Detect which cell encompasses the target text, then output its (x, y) center coordinate. 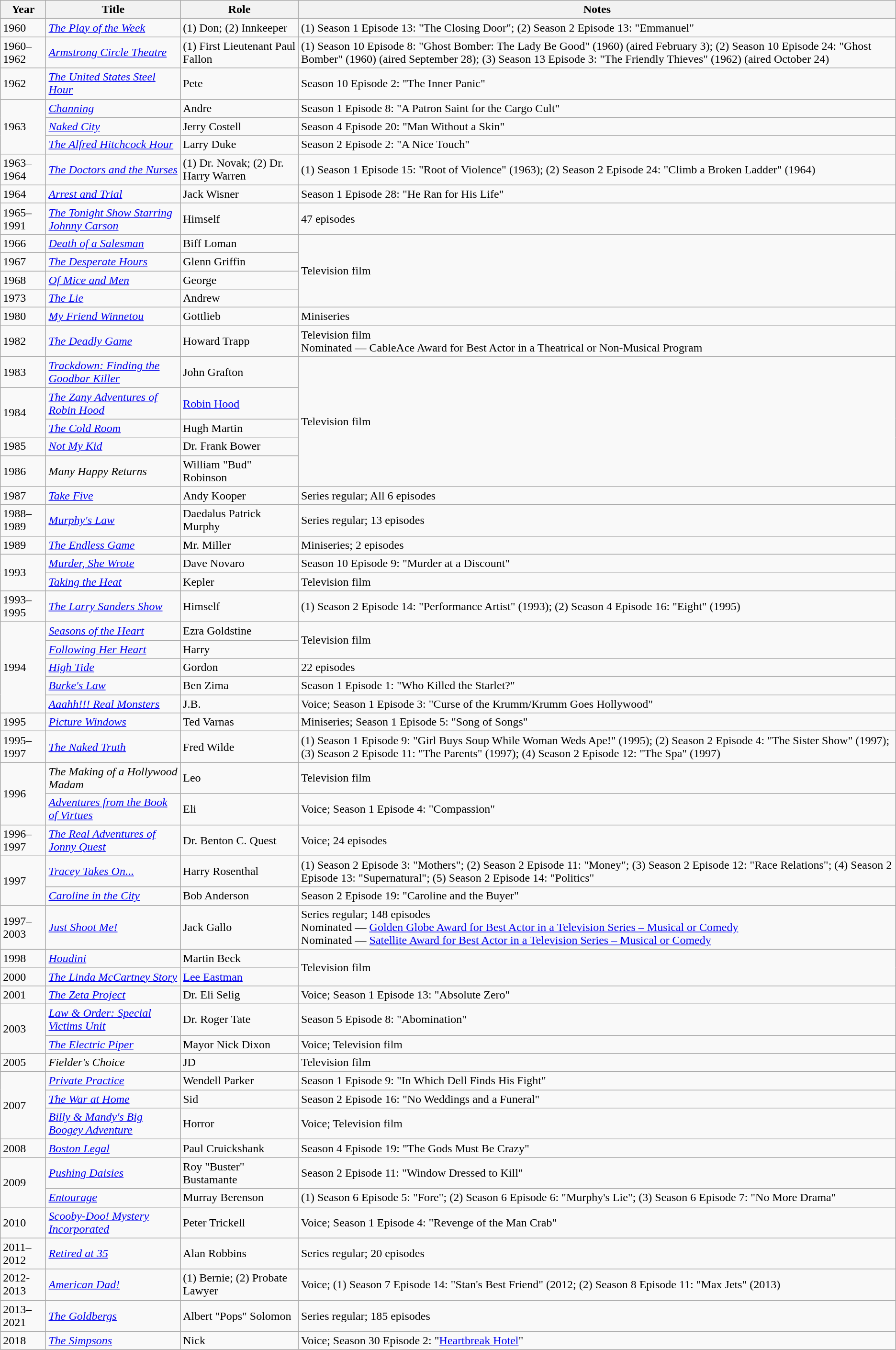
2007 (23, 1105)
William "Bud" Robinson (239, 471)
(1) Dr. Novak; (2) Dr. Harry Warren (239, 170)
Dr. Frank Bower (239, 446)
Lee Eastman (239, 976)
Fielder's Choice (113, 1063)
1997 (23, 880)
Season 1 Episode 28: "He Ran for His Life" (597, 194)
Voice; Season 1 Episode 4: "Compassion" (597, 809)
Miniseries (597, 317)
Larry Duke (239, 145)
47 episodes (597, 218)
Season 1 Episode 1: "Who Killed the Starlet?" (597, 686)
Jerry Costell (239, 126)
(1) Season 1 Episode 15: "Root of Violence" (1963); (2) Season 2 Episode 24: "Climb a Broken Ladder" (1964) (597, 170)
(1) Season 2 Episode 14: "Performance Artist" (1993); (2) Season 4 Episode 16: "Eight" (1995) (597, 606)
Horror (239, 1123)
1994 (23, 667)
1993–1995 (23, 606)
1988–1989 (23, 520)
The United States Steel Hour (113, 83)
Alan Robbins (239, 1254)
Mr. Miller (239, 545)
Boston Legal (113, 1148)
Taking the Heat (113, 581)
Naked City (113, 126)
1973 (23, 298)
(1) Bernie; (2) Probate Lawyer (239, 1284)
Voice; Season 30 Episode 2: "Heartbreak Hotel" (597, 1340)
Notes (597, 10)
The Simpsons (113, 1340)
Roy "Buster" Bustamante (239, 1173)
Voice; (1) Season 7 Episode 14: "Stan's Best Friend" (2012; (2) Season 8 Episode 11: "Max Jets" (2013) (597, 1284)
Season 2 Episode 2: "A Nice Touch" (597, 145)
22 episodes (597, 668)
2009 (23, 1182)
Paul Cruickshank (239, 1148)
Seasons of the Heart (113, 631)
Sid (239, 1099)
2003 (23, 1029)
Ezra Goldstine (239, 631)
Series regular; 185 episodes (597, 1316)
Jack Gallo (239, 927)
Title (113, 10)
Martin Beck (239, 958)
1995 (23, 722)
Albert "Pops" Solomon (239, 1316)
1982 (23, 341)
Dave Novaro (239, 563)
The Real Adventures of Jonny Quest (113, 840)
1993 (23, 572)
Peter Trickell (239, 1222)
J.B. (239, 704)
Billy & Mandy's Big Boogey Adventure (113, 1123)
The Doctors and the Nurses (113, 170)
Adventures from the Book of Virtues (113, 809)
Murphy's Law (113, 520)
Season 10 Episode 2: "The Inner Panic" (597, 83)
The Lie (113, 298)
Wendell Parker (239, 1081)
2012-2013 (23, 1284)
2011–2012 (23, 1254)
John Grafton (239, 373)
Hugh Martin (239, 428)
Season 1 Episode 8: "A Patron Saint for the Cargo Cult" (597, 108)
1984 (23, 413)
Houdini (113, 958)
Miniseries; Season 1 Episode 5: "Song of Songs" (597, 722)
Following Her Heart (113, 649)
Series regular; 20 episodes (597, 1254)
2005 (23, 1063)
Entourage (113, 1198)
2000 (23, 976)
(1) Don; (2) Innkeeper (239, 28)
Robin Hood (239, 403)
1998 (23, 958)
Ted Varnas (239, 722)
JD (239, 1063)
1967 (23, 261)
Aaahh!!! Real Monsters (113, 704)
Death of a Salesman (113, 243)
(1) First Lieutenant Paul Fallon (239, 53)
Andy Kooper (239, 496)
2001 (23, 995)
Harry Rosenthal (239, 872)
Harry (239, 649)
Trackdown: Finding the Goodbar Killer (113, 373)
1980 (23, 317)
Private Practice (113, 1081)
1965–1991 (23, 218)
1966 (23, 243)
Season 2 Episode 19: "Caroline and the Buyer" (597, 896)
1968 (23, 280)
Season 5 Episode 8: "Abomination" (597, 1019)
Dr. Eli Selig (239, 995)
Gordon (239, 668)
Miniseries; 2 episodes (597, 545)
Burke's Law (113, 686)
Just Shoot Me! (113, 927)
Television filmNominated — CableAce Award for Best Actor in a Theatrical or Non-Musical Program (597, 341)
Fred Wilde (239, 747)
Andre (239, 108)
The Cold Room (113, 428)
Murray Berenson (239, 1198)
Channing (113, 108)
Bob Anderson (239, 896)
Glenn Griffin (239, 261)
1997–2003 (23, 927)
1960 (23, 28)
Murder, She Wrote (113, 563)
The Tonight Show Starring Johnny Carson (113, 218)
Gottlieb (239, 317)
Scooby-Doo! Mystery Incorporated (113, 1222)
Leo (239, 778)
Biff Loman (239, 243)
Voice; 24 episodes (597, 840)
My Friend Winnetou (113, 317)
The Endless Game (113, 545)
George (239, 280)
Arrest and Trial (113, 194)
2013–2021 (23, 1316)
The Larry Sanders Show (113, 606)
Kepler (239, 581)
1989 (23, 545)
Series regular; All 6 episodes (597, 496)
High Tide (113, 668)
Take Five (113, 496)
Year (23, 10)
The Zany Adventures of Robin Hood (113, 403)
(1) Season 6 Episode 5: "Fore"; (2) Season 6 Episode 6: "Murphy's Lie"; (3) Season 6 Episode 7: "No More Drama" (597, 1198)
The Zeta Project (113, 995)
The Desperate Hours (113, 261)
Daedalus Patrick Murphy (239, 520)
2010 (23, 1222)
Season 2 Episode 11: "Window Dressed to Kill" (597, 1173)
Picture Windows (113, 722)
Ben Zima (239, 686)
Voice; Season 1 Episode 13: "Absolute Zero" (597, 995)
Tracey Takes On... (113, 872)
The Naked Truth (113, 747)
Season 10 Episode 9: "Murder at a Discount" (597, 563)
1995–1997 (23, 747)
The Alfred Hitchcock Hour (113, 145)
2008 (23, 1148)
Andrew (239, 298)
Armstrong Circle Theatre (113, 53)
1960–1962 (23, 53)
Pete (239, 83)
Voice; Season 1 Episode 4: "Revenge of the Man Crab" (597, 1222)
Season 4 Episode 19: "The Gods Must Be Crazy" (597, 1148)
The Electric Piper (113, 1044)
The Play of the Week (113, 28)
1962 (23, 83)
1964 (23, 194)
Role (239, 10)
1985 (23, 446)
Nick (239, 1340)
Howard Trapp (239, 341)
Series regular; 13 episodes (597, 520)
Not My Kid (113, 446)
The Goldbergs (113, 1316)
Season 2 Episode 16: "No Weddings and a Funeral" (597, 1099)
American Dad! (113, 1284)
(1) Season 1 Episode 13: "The Closing Door"; (2) Season 2 Episode 13: "Emmanuel" (597, 28)
Season 1 Episode 9: "In Which Dell Finds His Fight" (597, 1081)
1983 (23, 373)
Of Mice and Men (113, 280)
Eli (239, 809)
Dr. Benton C. Quest (239, 840)
Dr. Roger Tate (239, 1019)
Pushing Daisies (113, 1173)
The Making of a Hollywood Madam (113, 778)
Jack Wisner (239, 194)
1963–1964 (23, 170)
1986 (23, 471)
Mayor Nick Dixon (239, 1044)
2018 (23, 1340)
Law & Order: Special Victims Unit (113, 1019)
The War at Home (113, 1099)
1996–1997 (23, 840)
1963 (23, 126)
Many Happy Returns (113, 471)
Caroline in the City (113, 896)
1987 (23, 496)
The Deadly Game (113, 341)
Season 4 Episode 20: "Man Without a Skin" (597, 126)
The Linda McCartney Story (113, 976)
1996 (23, 794)
Voice; Season 1 Episode 3: "Curse of the Krumm/Krumm Goes Hollywood" (597, 704)
Retired at 35 (113, 1254)
